Pinpoint the cell where the given text exists, returning its [x, y] midpoint coordinate. 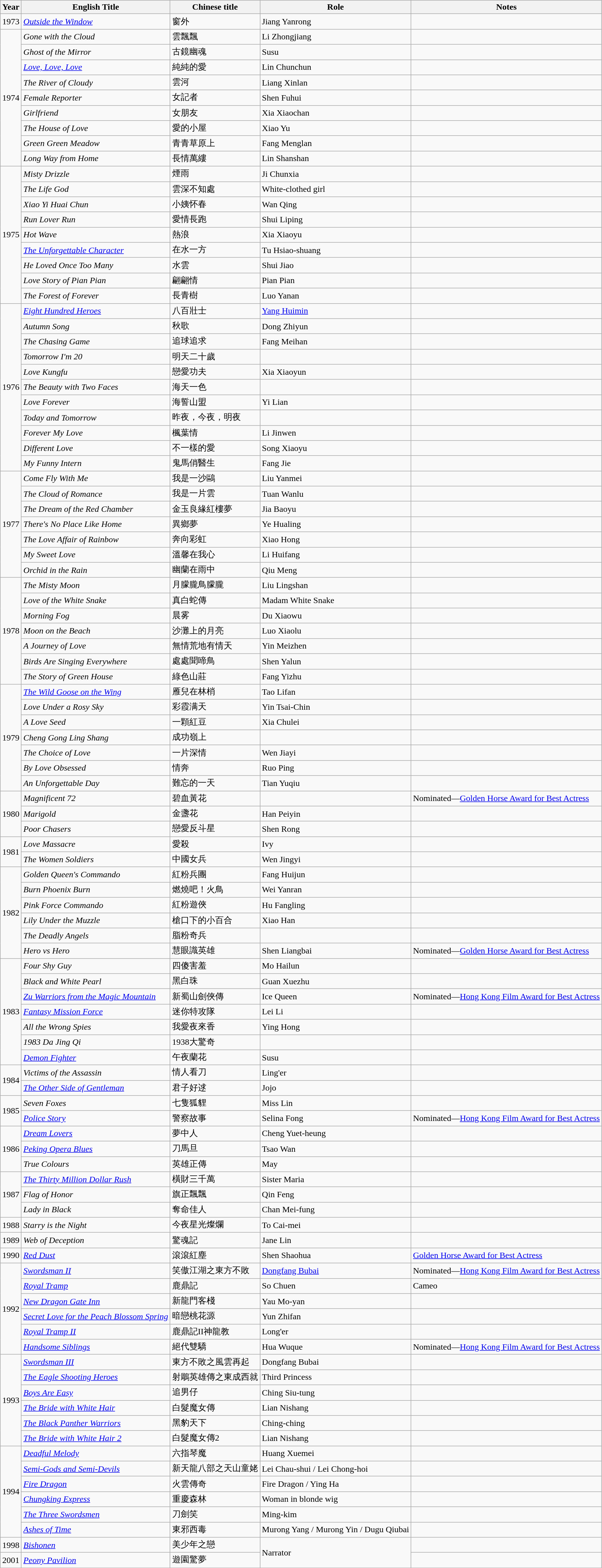
笑傲江湖之東方不敗 [215, 1271]
1985 [11, 1111]
夢中人 [215, 1134]
Liu Yanmei [335, 479]
Xia Xiaochan [335, 113]
Swordsman II [96, 1271]
東邪西毒 [215, 1530]
The House of Love [96, 128]
There's No Place Like Home [96, 524]
Madam White Snake [335, 601]
東方不敗之風雲再起 [215, 1362]
情人看刀 [215, 1073]
Fang Menglan [335, 143]
Starry is the Night [96, 1225]
Xia Xiaoyun [335, 372]
君子好逑 [215, 1088]
Yau Mo-yan [335, 1301]
海誓山盟 [215, 402]
雲河 [215, 82]
All the Wrong Spies [96, 1027]
刀劍笑 [215, 1515]
Tian Yuqiu [335, 783]
Wen Jiayi [335, 753]
The Other Side of Gentleman [96, 1088]
Luo Yanan [335, 296]
Pink Force Commando [96, 905]
Liang Xinlan [335, 82]
The Black Panther Warriors [96, 1423]
Love Story of Pian Pian [96, 281]
Cheng Yuet-heung [335, 1134]
Four Shy Guy [96, 966]
Swordsman III [96, 1362]
Female Reporter [96, 98]
雁兒在林梢 [215, 692]
Lin Chunchun [335, 67]
Royal Tramp II [96, 1331]
Love of the White Snake [96, 601]
紅粉遊俠 [215, 905]
The Eagle Shooting Heroes [96, 1377]
真白蛇傳 [215, 601]
Ji Chunxia [335, 174]
新蜀山劍俠傳 [215, 996]
今夜星光燦爛 [215, 1225]
Flag of Honor [96, 1195]
My Sweet Love [96, 555]
Yun Zhifan [335, 1316]
古鏡幽魂 [215, 52]
滾滾紅塵 [215, 1256]
The Bride with White Hair [96, 1408]
The Women Soldiers [96, 860]
我愛夜來香 [215, 1027]
Han Peiyin [335, 814]
Love Forever [96, 402]
碧血黃花 [215, 799]
Yin Tsai-Chin [335, 707]
溫馨在我心 [215, 555]
1981 [11, 852]
純純的愛 [215, 67]
雲飄飄 [215, 37]
無情荒地有情天 [215, 646]
遊園驚夢 [215, 1560]
Ming-kim [335, 1515]
Xiao Hong [335, 540]
七隻狐貍 [215, 1103]
在水一方 [215, 250]
Moon on the Beach [96, 631]
Wei Yanran [335, 890]
晨雾 [215, 616]
黑白珠 [215, 981]
Selina Fong [335, 1118]
Qiu Meng [335, 570]
Liu Lingshan [335, 586]
Ghost of the Mirror [96, 52]
Cheng Gong Ling Shang [96, 737]
Song Xiaoyu [335, 448]
Jiang Yanrong [335, 21]
美少年之戀 [215, 1545]
Li Jinwen [335, 433]
1977 [11, 524]
刀馬旦 [215, 1149]
Secret Love for the Peach Blossom Spring [96, 1316]
暗戀桃花源 [215, 1316]
Peony Pavilion [96, 1560]
The Thirty Million Dollar Rush [96, 1180]
Black and White Pearl [96, 981]
Long'er [335, 1331]
Golden Queen's Commando [96, 875]
Narrator [335, 1553]
Tao Lifan [335, 692]
1993 [11, 1400]
He Loved Once Too Many [96, 266]
1994 [11, 1492]
午夜蘭花 [215, 1057]
新天龍八部之天山童姥 [215, 1469]
The Wild Goose on the Wing [96, 692]
Hua Wuque [335, 1347]
脂粉奇兵 [215, 936]
Marigold [96, 814]
長情萬縷 [215, 159]
Fire Dragon / Ying Ha [335, 1484]
我是一片雲 [215, 494]
Yi Lian [335, 402]
新龍門客棧 [215, 1301]
警察故事 [215, 1118]
1974 [11, 97]
Police Story [96, 1118]
1988 [11, 1225]
鬼馬俏醫生 [215, 463]
1976 [11, 387]
奪命佳人 [215, 1210]
昨夜，今夜，明夜 [215, 417]
Gone with the Cloud [96, 37]
Notes [507, 7]
Girlfriend [96, 113]
射鵰英雄傳之東成西就 [215, 1377]
Ling'er [335, 1073]
Fang Meihan [335, 341]
Love Kungfu [96, 372]
1986 [11, 1149]
Tsao Wan [335, 1149]
六指琴魔 [215, 1454]
Li Huifang [335, 555]
Ice Queen [335, 996]
英雄正傳 [215, 1164]
The Beauty with Two Faces [96, 387]
1989 [11, 1241]
Peking Opera Blues [96, 1149]
Ying Hong [335, 1027]
Sister Maria [335, 1180]
紅粉兵團 [215, 875]
1973 [11, 21]
Lei Li [335, 1011]
Come Fly With Me [96, 479]
The Love Affair of Rainbow [96, 540]
Misty Drizzle [96, 174]
Seven Foxes [96, 1103]
煙雨 [215, 174]
Demon Fighter [96, 1057]
Cameo [507, 1286]
1978 [11, 631]
Shen Yalun [335, 661]
金盞花 [215, 814]
中國女兵 [215, 860]
月朦朧鳥朦朧 [215, 586]
So Chuen [335, 1286]
Fang Yizhu [335, 676]
燃燒吧！火鳥 [215, 890]
Run Lover Run [96, 220]
Tomorrow I'm 20 [96, 356]
難忘的一天 [215, 783]
Tu Hsiao-shuang [335, 250]
Third Princess [335, 1377]
處處聞啼鳥 [215, 661]
鹿鼎記II神龍教 [215, 1331]
Shen Liangbai [335, 951]
Birds Are Singing Everywhere [96, 661]
重慶森林 [215, 1499]
戀愛功夫 [215, 372]
White-clothed girl [335, 189]
沙灘上的月亮 [215, 631]
一顆紅豆 [215, 722]
火雲傳奇 [215, 1484]
Love Massacre [96, 844]
Burn Phoenix Burn [96, 890]
The Life God [96, 189]
雲深不知處 [215, 189]
Orchid in the Rain [96, 570]
Xiao Yu [335, 128]
Wan Qing [335, 205]
1984 [11, 1080]
Ching Siu-tung [335, 1392]
戀愛反斗星 [215, 829]
The Forest of Forever [96, 296]
1992 [11, 1309]
Long Way from Home [96, 159]
Poor Chasers [96, 829]
黑豹天下 [215, 1423]
English Title [96, 7]
Miss Lin [335, 1103]
彩霞满天 [215, 707]
Autumn Song [96, 326]
A Love Seed [96, 722]
Dream Lovers [96, 1134]
Role [335, 7]
楓葉情 [215, 433]
青青草原上 [215, 143]
秋歌 [215, 326]
Morning Fog [96, 616]
Du Xiaowu [335, 616]
女朋友 [215, 113]
Royal Tramp [96, 1286]
Ivy [335, 844]
翩翩情 [215, 281]
Eight Hundred Heroes [96, 311]
Ruo Ping [335, 768]
Victims of the Assassin [96, 1073]
Lady in Black [96, 1210]
Lei Chau-shui / Lei Chong-hoi [335, 1469]
An Unforgettable Day [96, 783]
The Three Swordsmen [96, 1515]
Green Green Meadow [96, 143]
Ashes of Time [96, 1530]
Shen Shaohua [335, 1256]
1979 [11, 738]
Fang Huijun [335, 875]
Yin Meizhen [335, 646]
明天二十歲 [215, 356]
Fantasy Mission Force [96, 1011]
Love Under a Rosy Sky [96, 707]
情奔 [215, 768]
1983 [11, 1012]
金玉良緣紅樓夢 [215, 509]
追男仔 [215, 1392]
女記者 [215, 98]
熱浪 [215, 235]
Ching-ching [335, 1423]
綠色山莊 [215, 676]
Year [11, 7]
Red Dust [96, 1256]
旗正飄飄 [215, 1195]
水雲 [215, 266]
May [335, 1164]
白髮魔女傳2 [215, 1438]
追球追求 [215, 341]
Shen Fuhui [335, 98]
小姨怀春 [215, 205]
愛的小屋 [215, 128]
驚魂記 [215, 1241]
白髮魔女傳 [215, 1408]
Shui Jiao [335, 266]
By Love Obsessed [96, 768]
窗外 [215, 21]
1975 [11, 235]
Qin Feng [335, 1195]
The Deadly Angels [96, 936]
Web of Deception [96, 1241]
1938大驚奇 [215, 1042]
Jojo [335, 1088]
A Journey of Love [96, 646]
The Story of Green House [96, 676]
Boys Are Easy [96, 1392]
Jane Lin [335, 1241]
愛殺 [215, 844]
To Cai-mei [335, 1225]
The Misty Moon [96, 586]
Shui Liping [335, 220]
The Dream of the Red Chamber [96, 509]
Ye Hualing [335, 524]
海天一色 [215, 387]
四傻害羞 [215, 966]
Xiao Han [335, 921]
The Chasing Game [96, 341]
Xia Xiaoyu [335, 235]
不一樣的愛 [215, 448]
Zu Warriors from the Magic Mountain [96, 996]
2001 [11, 1560]
Guan Xuezhu [335, 981]
1980 [11, 814]
慧眼識英雄 [215, 951]
Hero vs Hero [96, 951]
Handsome Siblings [96, 1347]
Outside the Window [96, 21]
True Colours [96, 1164]
長青樹 [215, 296]
1990 [11, 1256]
鹿鼎記 [215, 1286]
Xia Chulei [335, 722]
一片深情 [215, 753]
Murong Yang / Murong Yin / Dugu Qiubai [335, 1530]
絕代雙驕 [215, 1347]
New Dragon Gate Inn [96, 1301]
成功嶺上 [215, 737]
Love, Love, Love [96, 67]
Different Love [96, 448]
1983 Da Jing Qi [96, 1042]
My Funny Intern [96, 463]
Chinese title [215, 7]
Dong Zhiyun [335, 326]
Shen Rong [335, 829]
1998 [11, 1545]
Chungking Express [96, 1499]
Semi-Gods and Semi-Devils [96, 1469]
Wen Jingyi [335, 860]
Li Zhongjiang [335, 37]
The Choice of Love [96, 753]
Yang Huimin [335, 311]
Magnificent 72 [96, 799]
1982 [11, 913]
Pian Pian [335, 281]
Lily Under the Muzzle [96, 921]
Hu Fangling [335, 905]
我是一沙鷗 [215, 479]
Xiao Yi Huai Chun [96, 205]
Woman in blonde wig [335, 1499]
槍口下的小百合 [215, 921]
Golden Horse Award for Best Actress [507, 1256]
愛情長跑 [215, 220]
Chan Mei-fung [335, 1210]
Luo Xiaolu [335, 631]
Jia Baoyu [335, 509]
幽蘭在雨中 [215, 570]
Tuan Wanlu [335, 494]
迷你特攻隊 [215, 1011]
1987 [11, 1195]
Deadful Melody [96, 1454]
Lin Shanshan [335, 159]
The River of Cloudy [96, 82]
異鄉夢 [215, 524]
Forever My Love [96, 433]
Fang Jie [335, 463]
Today and Tomorrow [96, 417]
八百壯士 [215, 311]
Huang Xuemei [335, 1454]
The Cloud of Romance [96, 494]
Mo Hailun [335, 966]
The Unforgettable Character [96, 250]
The Bride with White Hair 2 [96, 1438]
Bishonen [96, 1545]
橫財三千萬 [215, 1180]
奔向彩虹 [215, 540]
Fire Dragon [96, 1484]
Hot Wave [96, 235]
